Scan for the cell matching the given text and deliver its (X, Y) coordinate at center. 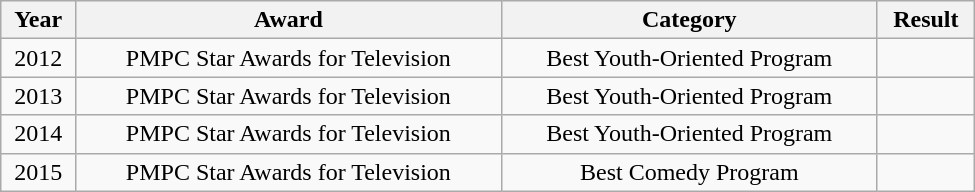
2014 (38, 134)
2012 (38, 58)
Award (289, 20)
Category (689, 20)
Result (926, 20)
Best Comedy Program (689, 172)
2015 (38, 172)
2013 (38, 96)
Year (38, 20)
